Locate the cell with the specified text and output its [x, y] center coordinate. 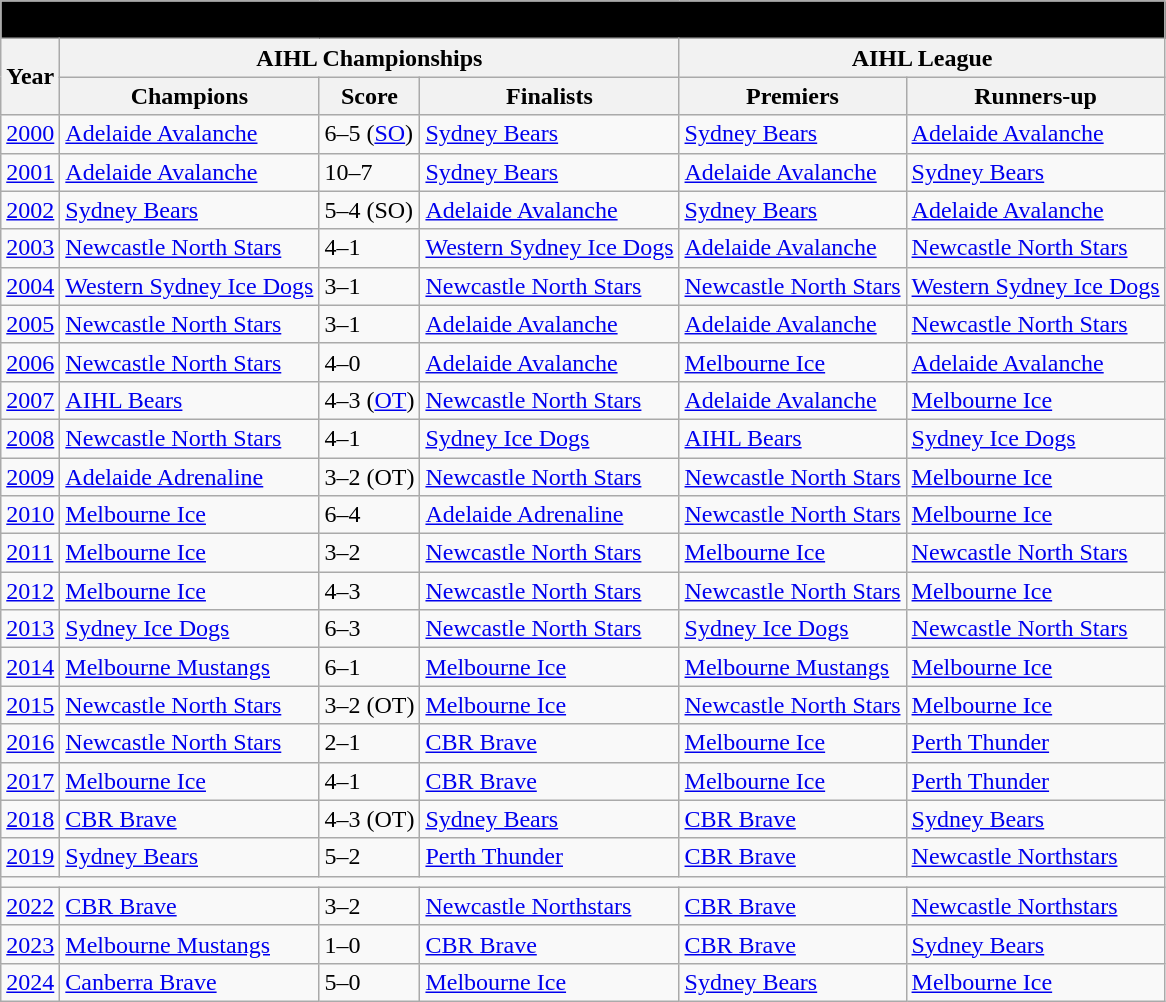
2017 [30, 781]
2014 [30, 667]
6–1 [370, 667]
AIHL League [922, 58]
2002 [30, 210]
Runners-up [1036, 96]
1–0 [370, 944]
2–1 [370, 743]
2015 [30, 705]
2023 [30, 944]
2000 [30, 134]
2011 [30, 553]
Canberra Brave [190, 982]
2016 [30, 743]
6–3 [370, 629]
2008 [30, 438]
6–4 [370, 515]
2006 [30, 362]
5–2 [370, 857]
2022 [30, 906]
2024 [30, 982]
2004 [30, 286]
AIHL Championships [370, 58]
4–3 [370, 591]
2013 [30, 629]
Premiers [792, 96]
Season-by-season Championships and Premierships [583, 20]
Champions [190, 96]
5–4 (SO) [370, 210]
6–5 (SO) [370, 134]
2007 [30, 400]
2001 [30, 172]
Year [30, 77]
Finalists [550, 96]
Score [370, 96]
10–7 [370, 172]
2018 [30, 819]
2003 [30, 248]
2005 [30, 324]
4–0 [370, 362]
2010 [30, 515]
2019 [30, 857]
2012 [30, 591]
5–0 [370, 982]
2009 [30, 477]
